Extract the (x, y) coordinate from the center of the cell holding the provided text.  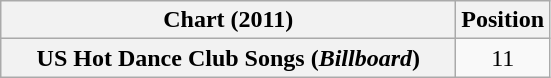
Position (503, 20)
US Hot Dance Club Songs (Billboard) (228, 58)
11 (503, 58)
Chart (2011) (228, 20)
